Pinpoint the cell where the given text exists, returning its (x, y) midpoint coordinate. 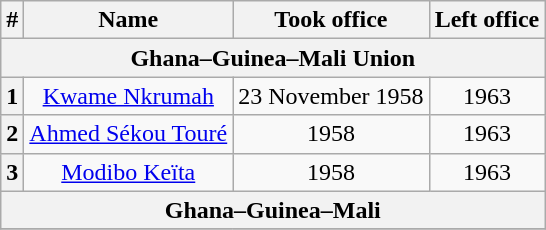
3 (12, 172)
Took office (331, 20)
Modibo Keïta (128, 172)
# (12, 20)
1 (12, 96)
23 November 1958 (331, 96)
Left office (487, 20)
Ghana–Guinea–Mali (273, 210)
Name (128, 20)
2 (12, 134)
Ghana–Guinea–Mali Union (273, 58)
Kwame Nkrumah (128, 96)
Ahmed Sékou Touré (128, 134)
